Search for the cell housing the specified text and yield its [x, y] center coordinate. 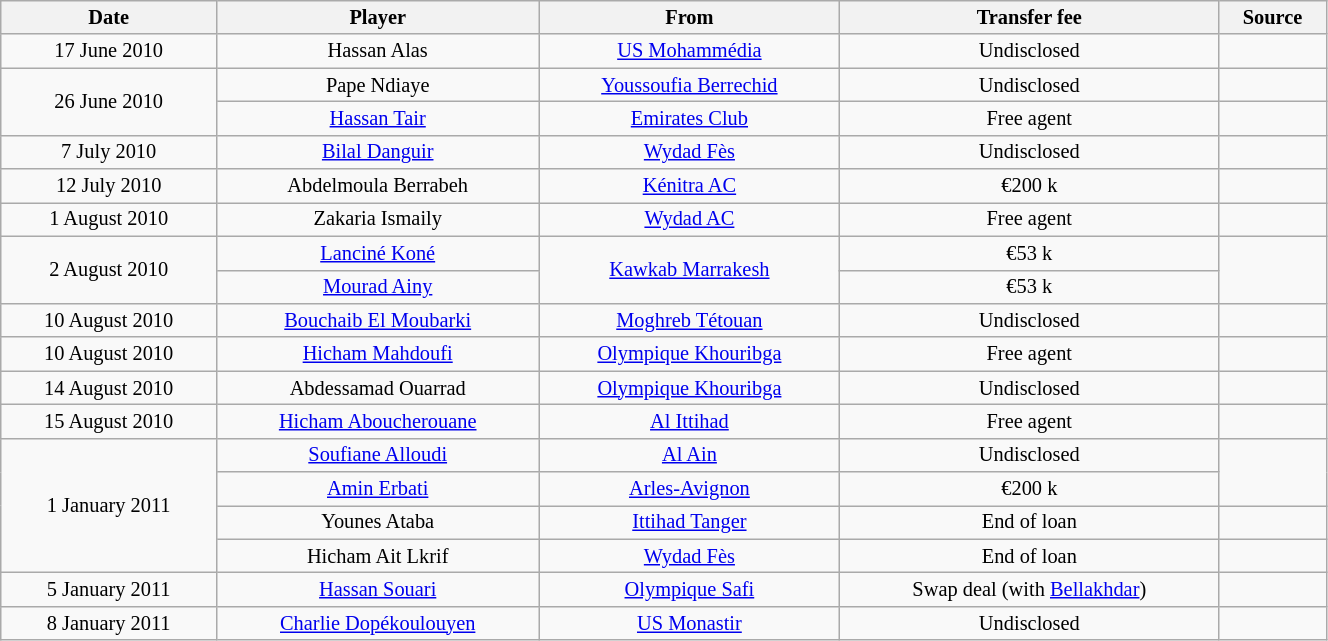
17 June 2010 [109, 51]
Olympique Safi [690, 589]
Ittihad Tanger [690, 522]
Al Ittihad [690, 421]
2 August 2010 [109, 270]
Mourad Ainy [378, 287]
12 July 2010 [109, 186]
Soufiane Alloudi [378, 455]
US Monastir [690, 623]
Younes Ataba [378, 522]
Transfer fee [1030, 17]
From [690, 17]
Bilal Danguir [378, 152]
Lanciné Koné [378, 253]
Hicham Mahdoufi [378, 354]
Hicham Aboucherouane [378, 421]
Hassan Souari [378, 589]
Emirates Club [690, 118]
Charlie Dopékoulouyen [378, 623]
Moghreb Tétouan [690, 320]
Bouchaib El Moubarki [378, 320]
Kawkab Marrakesh [690, 270]
8 January 2011 [109, 623]
Source [1273, 17]
Date [109, 17]
15 August 2010 [109, 421]
Hassan Tair [378, 118]
1 January 2011 [109, 506]
Youssoufia Berrechid [690, 85]
US Mohammédia [690, 51]
Swap deal (with Bellakhdar) [1030, 589]
1 August 2010 [109, 219]
7 July 2010 [109, 152]
Amin Erbati [378, 489]
Al Ain [690, 455]
Player [378, 17]
Abdelmoula Berrabeh [378, 186]
Abdessamad Ouarrad [378, 388]
Hassan Alas [378, 51]
5 January 2011 [109, 589]
Wydad AC [690, 219]
Arles-Avignon [690, 489]
Zakaria Ismaily [378, 219]
14 August 2010 [109, 388]
Kénitra AC [690, 186]
26 June 2010 [109, 102]
Pape Ndiaye [378, 85]
Hicham Ait Lkrif [378, 556]
